Find where the given text appears and provide that cell's center as (X, Y) coordinate. 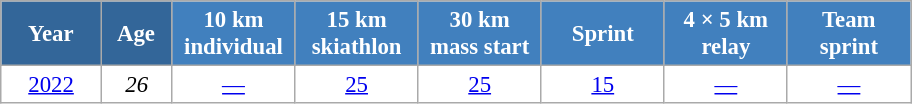
Team sprint (848, 34)
15 (602, 85)
Sprint (602, 34)
2022 (52, 85)
30 km mass start (480, 34)
15 km skiathlon (356, 34)
4 × 5 km relay (726, 34)
Age (136, 34)
Year (52, 34)
26 (136, 85)
10 km individual (234, 34)
